Provide the [x, y] coordinate of the cell's center where the given text is located.  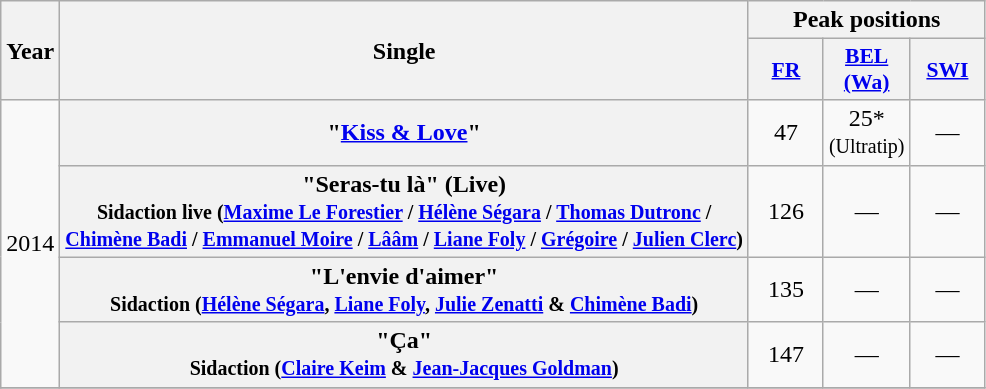
"L'envie d'aimer" Sidaction (Hélène Ségara, Liane Foly, Julie Zenatti & Chimène Badi) [404, 290]
Peak positions [866, 20]
Year [30, 50]
47 [786, 132]
2014 [30, 244]
"Kiss & Love" [404, 132]
135 [786, 290]
147 [786, 354]
25*(Ultratip) [866, 132]
FR [786, 70]
"Ça" Sidaction (Claire Keim & Jean-Jacques Goldman) [404, 354]
BEL (Wa) [866, 70]
Single [404, 50]
126 [786, 211]
SWI [948, 70]
